Return the (x, y) coordinate for the center point of the cell that contains the specified text.  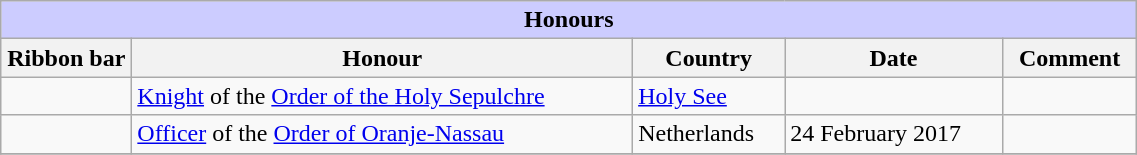
Date (894, 58)
24 February 2017 (894, 134)
Honour (382, 58)
Country (709, 58)
Knight of the Order of the Holy Sepulchre (382, 96)
Netherlands (709, 134)
Ribbon bar (66, 58)
Officer of the Order of Oranje-Nassau (382, 134)
Holy See (709, 96)
Honours (569, 20)
Comment (1070, 58)
